Locate the cell with the specified text and output its (X, Y) center coordinate. 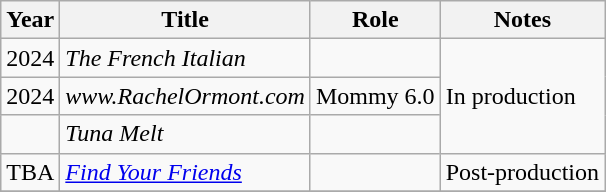
www.RachelOrmont.com (186, 96)
Title (186, 20)
Notes (522, 20)
In production (522, 96)
Tuna Melt (186, 134)
Role (375, 20)
The French Italian (186, 58)
TBA (30, 172)
Post-production (522, 172)
Year (30, 20)
Find Your Friends (186, 172)
Mommy 6.0 (375, 96)
